Scan for the cell matching the given text and deliver its (X, Y) coordinate at center. 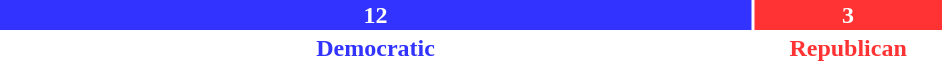
3 (848, 15)
12 (376, 15)
